Pinpoint the cell where the given text exists, returning its [x, y] midpoint coordinate. 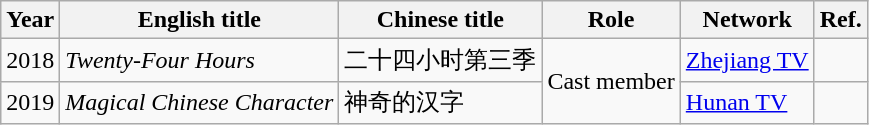
Zhejiang TV [747, 60]
Year [30, 20]
Cast member [611, 82]
Magical Chinese Character [200, 102]
2019 [30, 102]
二十四小时第三季 [440, 60]
Hunan TV [747, 102]
Role [611, 20]
Network [747, 20]
English title [200, 20]
神奇的汉字 [440, 102]
Ref. [840, 20]
2018 [30, 60]
Chinese title [440, 20]
Twenty-Four Hours [200, 60]
